For the text-containing cell, return its midpoint in [X, Y] coordinate format. 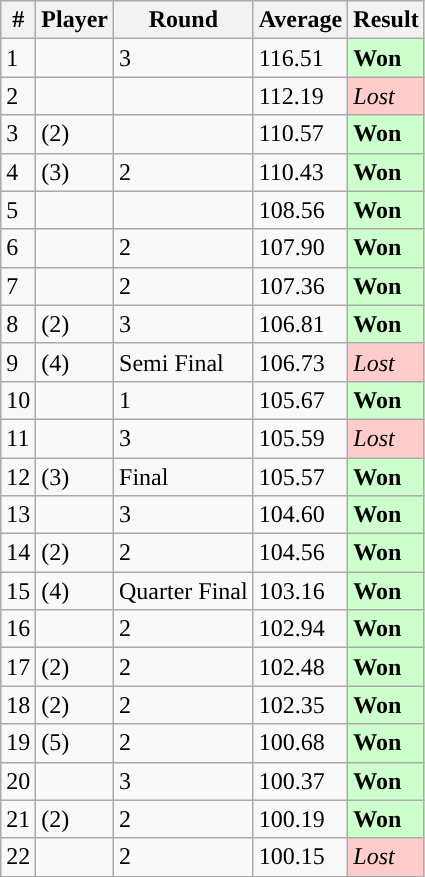
22 [18, 857]
10 [18, 400]
11 [18, 438]
105.67 [300, 400]
Average [300, 20]
106.81 [300, 324]
100.68 [300, 743]
105.59 [300, 438]
102.35 [300, 705]
112.19 [300, 96]
104.60 [300, 515]
107.36 [300, 286]
6 [18, 248]
100.37 [300, 781]
15 [18, 591]
8 [18, 324]
100.15 [300, 857]
105.57 [300, 477]
110.57 [300, 134]
Final [184, 477]
Quarter Final [184, 591]
5 [18, 210]
13 [18, 515]
104.56 [300, 553]
107.90 [300, 248]
Semi Final [184, 362]
Round [184, 20]
7 [18, 286]
20 [18, 781]
18 [18, 705]
103.16 [300, 591]
14 [18, 553]
21 [18, 819]
102.48 [300, 667]
(5) [75, 743]
19 [18, 743]
Result [386, 20]
116.51 [300, 58]
102.94 [300, 629]
16 [18, 629]
110.43 [300, 172]
9 [18, 362]
106.73 [300, 362]
# [18, 20]
100.19 [300, 819]
4 [18, 172]
Player [75, 20]
17 [18, 667]
108.56 [300, 210]
12 [18, 477]
